Detect which cell encompasses the target text, then output its [x, y] center coordinate. 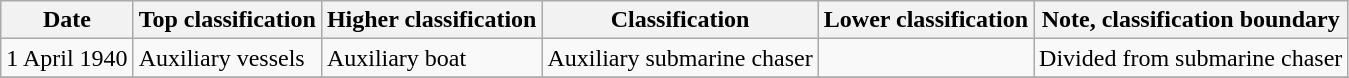
Auxiliary submarine chaser [680, 58]
1 April 1940 [67, 58]
Classification [680, 20]
Lower classification [926, 20]
Higher classification [432, 20]
Divided from submarine chaser [1191, 58]
Auxiliary boat [432, 58]
Auxiliary vessels [227, 58]
Note, classification boundary [1191, 20]
Date [67, 20]
Top classification [227, 20]
